From the cell containing the given text, extract its center point as [X, Y] coordinate. 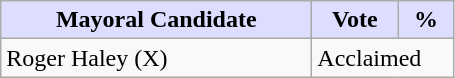
Acclaimed [383, 58]
Vote [355, 20]
Mayoral Candidate [156, 20]
% [426, 20]
Roger Haley (X) [156, 58]
